Find where the given text appears and provide that cell's center as [X, Y] coordinate. 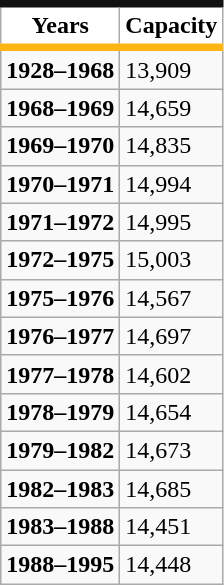
14,697 [172, 336]
14,659 [172, 108]
14,835 [172, 146]
1928–1968 [60, 68]
15,003 [172, 260]
1976–1977 [60, 336]
1977–1978 [60, 374]
14,602 [172, 374]
1978–1979 [60, 412]
1972–1975 [60, 260]
14,673 [172, 450]
14,451 [172, 527]
14,685 [172, 489]
13,909 [172, 68]
1975–1976 [60, 298]
Years [60, 26]
1968–1969 [60, 108]
1970–1971 [60, 184]
1971–1972 [60, 222]
14,448 [172, 565]
1979–1982 [60, 450]
14,654 [172, 412]
1982–1983 [60, 489]
1969–1970 [60, 146]
14,567 [172, 298]
14,995 [172, 222]
14,994 [172, 184]
Capacity [172, 26]
1983–1988 [60, 527]
1988–1995 [60, 565]
